Identify which cell holds the provided text, then report its (x, y) central coordinate. 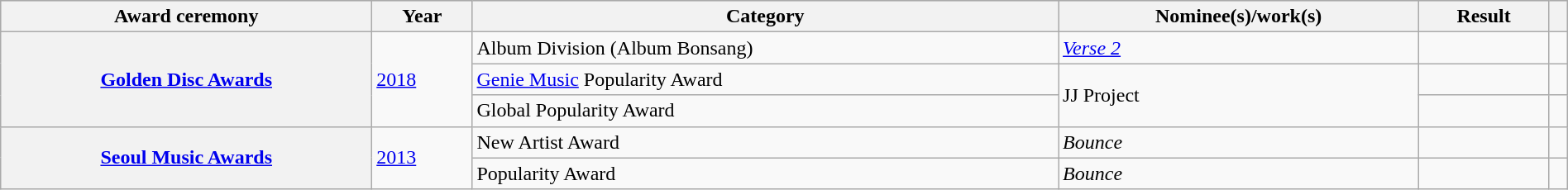
Year (422, 17)
Result (1484, 17)
New Artist Award (766, 142)
Seoul Music Awards (187, 158)
Genie Music Popularity Award (766, 79)
Verse 2 (1239, 48)
Golden Disc Awards (187, 79)
Nominee(s)/work(s) (1239, 17)
Global Popularity Award (766, 111)
2018 (422, 79)
Album Division (Album Bonsang) (766, 48)
Popularity Award (766, 173)
Category (766, 17)
JJ Project (1239, 95)
Award ceremony (187, 17)
2013 (422, 158)
